Capture the cell that displays the provided text and extract its [x, y] central coordinate. 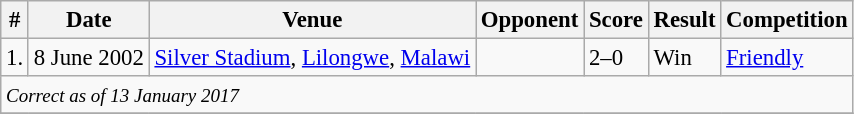
8 June 2002 [88, 58]
Result [684, 20]
Win [684, 58]
1. [15, 58]
Correct as of 13 January 2017 [427, 95]
Competition [787, 20]
Silver Stadium, Lilongwe, Malawi [312, 58]
Opponent [530, 20]
Date [88, 20]
Venue [312, 20]
Score [616, 20]
# [15, 20]
2–0 [616, 58]
Friendly [787, 58]
